Find where the given text appears and provide that cell's center as (x, y) coordinate. 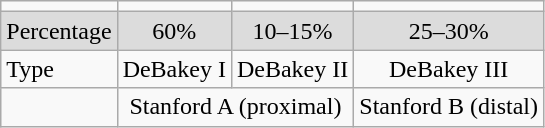
Stanford B (distal) (449, 107)
60% (174, 31)
Type (59, 69)
10–15% (292, 31)
Percentage (59, 31)
Stanford A (proximal) (236, 107)
25–30% (449, 31)
DeBakey II (292, 69)
DeBakey I (174, 69)
DeBakey III (449, 69)
